From the cell containing the given text, extract its center point as (X, Y) coordinate. 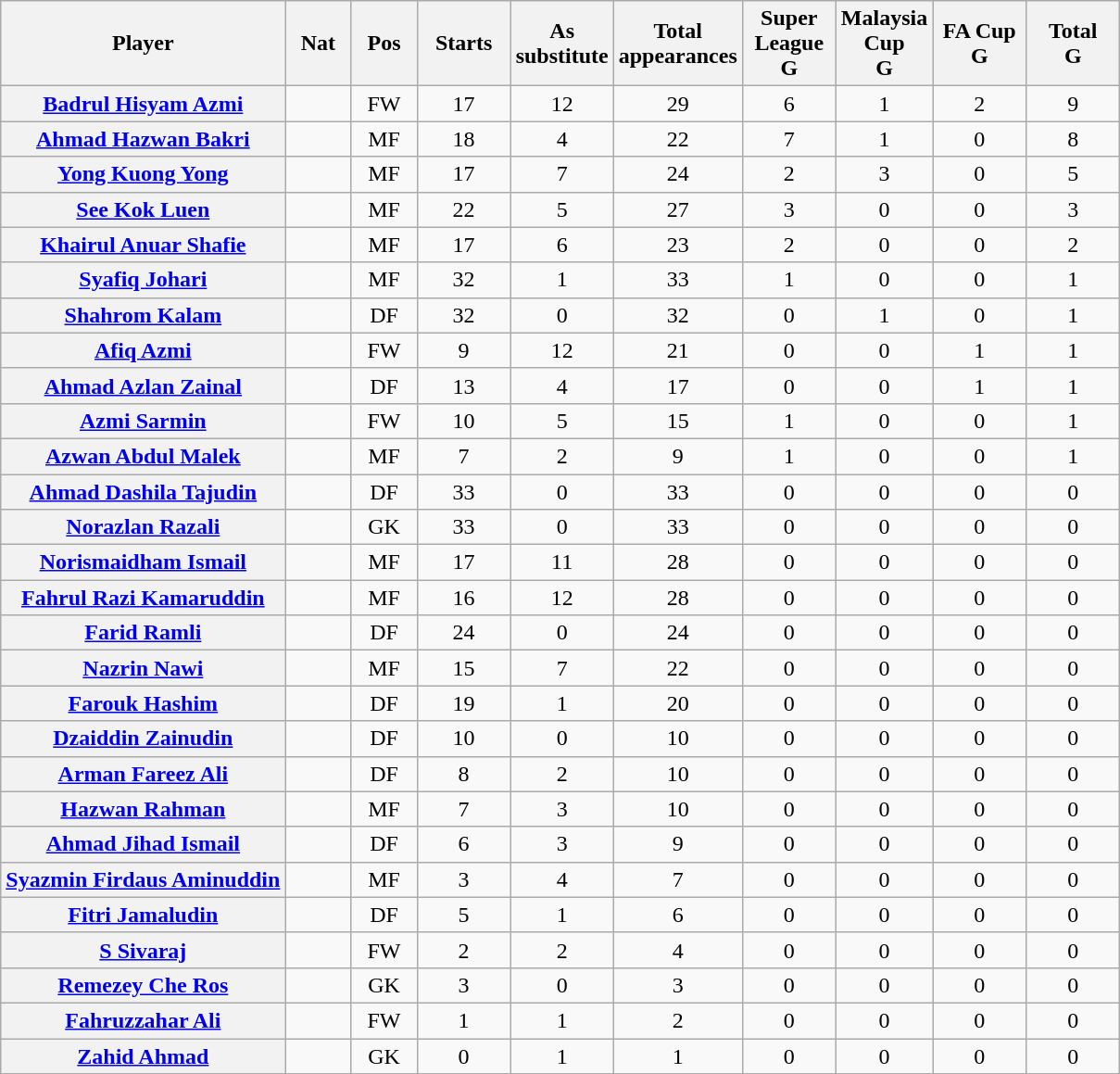
Norazlan Razali (143, 527)
Hazwan Rahman (143, 809)
27 (678, 209)
Nazrin Nawi (143, 668)
Malaysia Cup G (884, 44)
Afiq Azmi (143, 350)
Ahmad Jihad Ismail (143, 844)
21 (678, 350)
Nat (319, 44)
11 (561, 562)
Norismaidham Ismail (143, 562)
Syafiq Johari (143, 280)
18 (463, 139)
See Kok Luen (143, 209)
23 (678, 245)
19 (463, 703)
Ahmad Dashila Tajudin (143, 492)
Azwan Abdul Malek (143, 456)
Yong Kuong Yong (143, 174)
Starts (463, 44)
13 (463, 385)
Fitri Jamaludin (143, 915)
20 (678, 703)
Azmi Sarmin (143, 421)
Fahruzzahar Ali (143, 1020)
Ahmad Azlan Zainal (143, 385)
Total appearances (678, 44)
Total G (1073, 44)
Ahmad Hazwan Bakri (143, 139)
Fahrul Razi Kamaruddin (143, 598)
Farouk Hashim (143, 703)
Remezey Che Ros (143, 985)
Super League G (789, 44)
29 (678, 104)
FA Cup G (980, 44)
Syazmin Firdaus Aminuddin (143, 879)
Badrul Hisyam Azmi (143, 104)
16 (463, 598)
Pos (384, 44)
Khairul Anuar Shafie (143, 245)
As substitute (561, 44)
Arman Fareez Ali (143, 774)
Shahrom Kalam (143, 315)
Player (143, 44)
Dzaiddin Zainudin (143, 739)
Farid Ramli (143, 633)
S Sivaraj (143, 950)
Zahid Ahmad (143, 1055)
